Determine the [X, Y] coordinate at the center of the cell enclosing the given text.  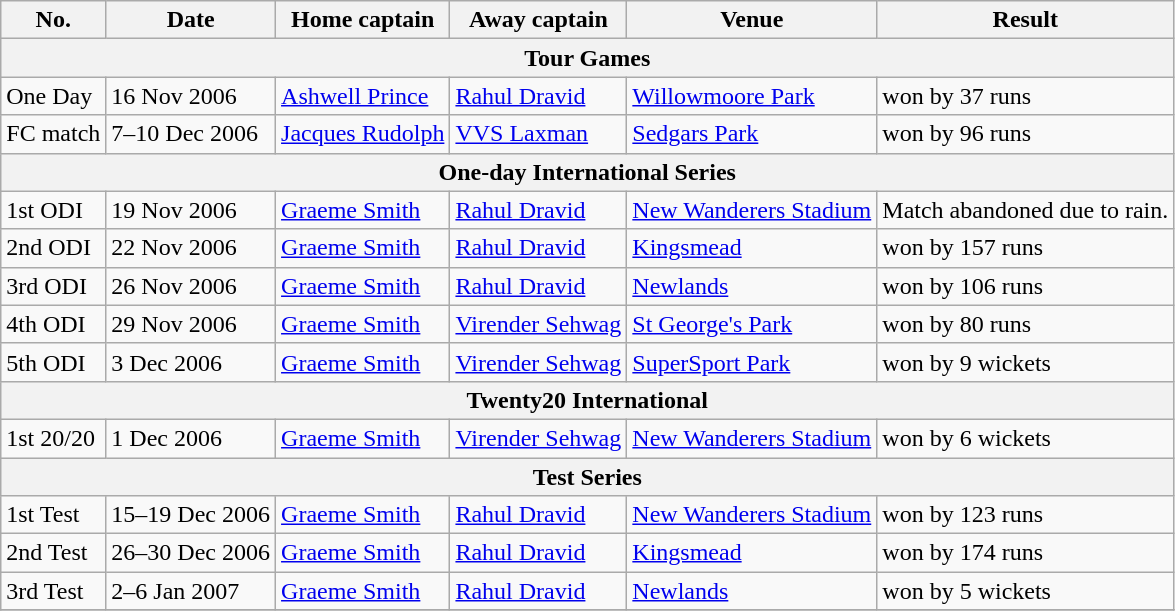
Away captain [538, 20]
won by 157 runs [1026, 248]
VVS Laxman [538, 134]
St George's Park [752, 324]
Ashwell Prince [363, 96]
29 Nov 2006 [191, 324]
3rd Test [54, 591]
19 Nov 2006 [191, 210]
Tour Games [588, 58]
Willowmoore Park [752, 96]
Home captain [363, 20]
SuperSport Park [752, 362]
won by 6 wickets [1026, 438]
5th ODI [54, 362]
16 Nov 2006 [191, 96]
won by 9 wickets [1026, 362]
22 Nov 2006 [191, 248]
won by 174 runs [1026, 553]
Twenty20 International [588, 400]
One Day [54, 96]
won by 5 wickets [1026, 591]
FC match [54, 134]
7–10 Dec 2006 [191, 134]
won by 37 runs [1026, 96]
3rd ODI [54, 286]
2nd ODI [54, 248]
26–30 Dec 2006 [191, 553]
won by 96 runs [1026, 134]
26 Nov 2006 [191, 286]
1st Test [54, 515]
won by 106 runs [1026, 286]
won by 80 runs [1026, 324]
2nd Test [54, 553]
4th ODI [54, 324]
Jacques Rudolph [363, 134]
Test Series [588, 477]
Sedgars Park [752, 134]
1 Dec 2006 [191, 438]
One-day International Series [588, 172]
Venue [752, 20]
1st ODI [54, 210]
No. [54, 20]
1st 20/20 [54, 438]
2–6 Jan 2007 [191, 591]
Match abandoned due to rain. [1026, 210]
15–19 Dec 2006 [191, 515]
Date [191, 20]
won by 123 runs [1026, 515]
3 Dec 2006 [191, 362]
Result [1026, 20]
